Provide the [X, Y] coordinate of the cell's center where the given text is located.  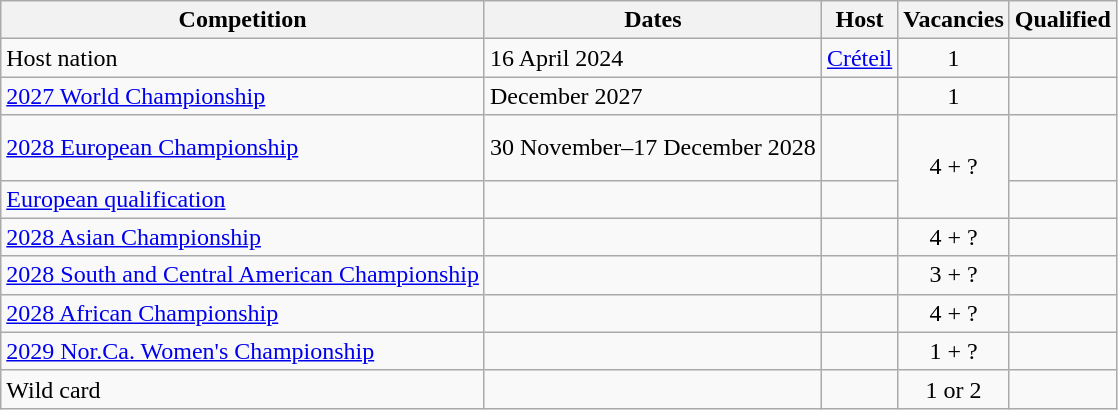
Host nation [243, 58]
Vacancies [954, 20]
2028 Asian Championship [243, 237]
Host [859, 20]
16 April 2024 [652, 58]
December 2027 [652, 96]
2028 South and Central American Championship [243, 275]
2028 European Championship [243, 148]
1 + ? [954, 351]
Competition [243, 20]
Wild card [243, 389]
30 November–17 December 2028 [652, 148]
European qualification [243, 199]
3 + ? [954, 275]
2027 World Championship [243, 96]
Dates [652, 20]
Créteil [859, 58]
1 or 2 [954, 389]
2029 Nor.Ca. Women's Championship [243, 351]
2028 African Championship [243, 313]
Qualified [1062, 20]
